Determine the [X, Y] coordinate at the center of the cell enclosing the given text.  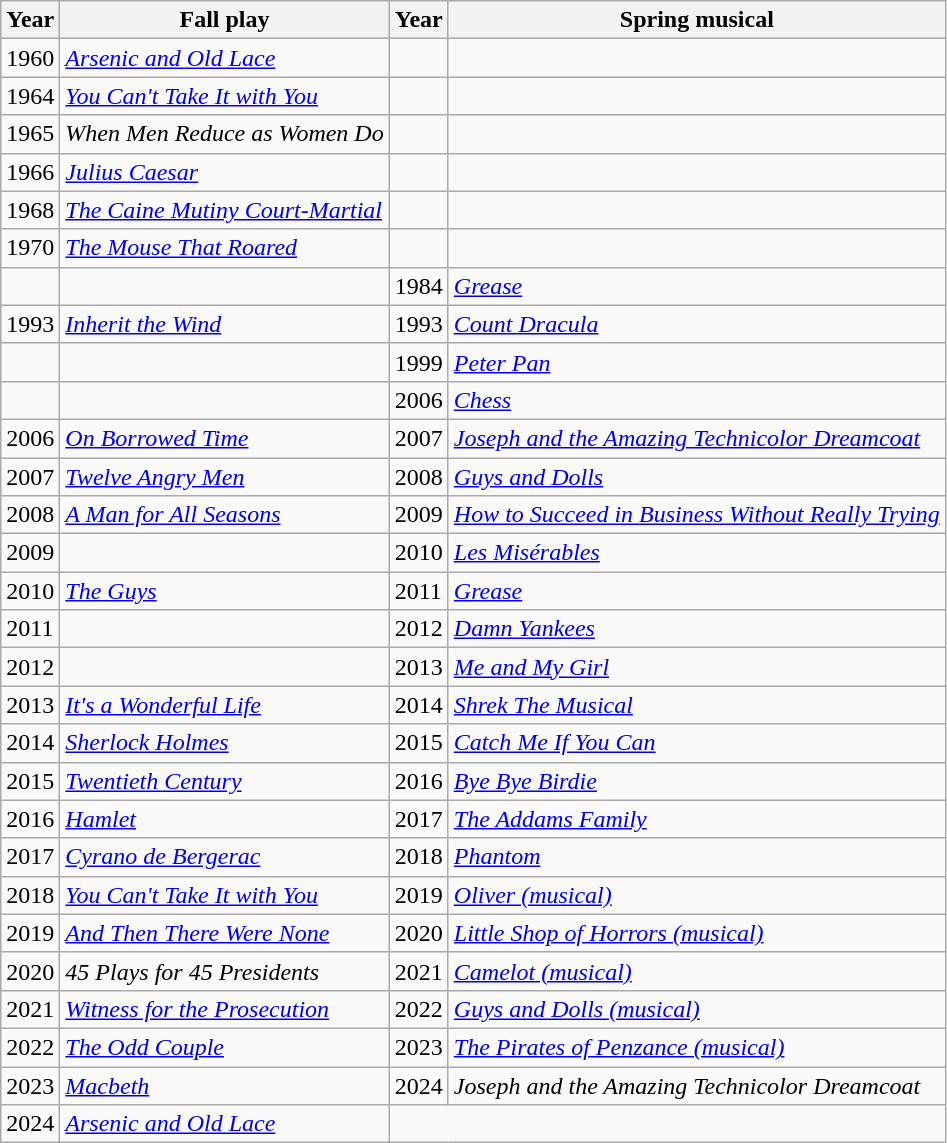
Twelve Angry Men [224, 477]
1984 [418, 286]
The Caine Mutiny Court-Martial [224, 210]
Inherit the Wind [224, 324]
Les Misérables [696, 553]
Oliver (musical) [696, 895]
Spring musical [696, 20]
1968 [30, 210]
The Pirates of Penzance (musical) [696, 1047]
Little Shop of Horrors (musical) [696, 933]
Camelot (musical) [696, 971]
Count Dracula [696, 324]
1960 [30, 58]
When Men Reduce as Women Do [224, 134]
The Mouse That Roared [224, 248]
1966 [30, 172]
Phantom [696, 857]
Sherlock Holmes [224, 743]
Cyrano de Bergerac [224, 857]
Guys and Dolls (musical) [696, 1009]
The Addams Family [696, 819]
1999 [418, 362]
Hamlet [224, 819]
Bye Bye Birdie [696, 781]
Witness for the Prosecution [224, 1009]
And Then There Were None [224, 933]
Macbeth [224, 1085]
Catch Me If You Can [696, 743]
Chess [696, 400]
1964 [30, 96]
The Odd Couple [224, 1047]
Peter Pan [696, 362]
Damn Yankees [696, 629]
On Borrowed Time [224, 438]
Guys and Dolls [696, 477]
Fall play [224, 20]
1965 [30, 134]
45 Plays for 45 Presidents [224, 971]
How to Succeed in Business Without Really Trying [696, 515]
Twentieth Century [224, 781]
Shrek The Musical [696, 705]
Me and My Girl [696, 667]
It's a Wonderful Life [224, 705]
The Guys [224, 591]
1970 [30, 248]
A Man for All Seasons [224, 515]
Julius Caesar [224, 172]
